Detect which cell encompasses the target text, then output its [X, Y] center coordinate. 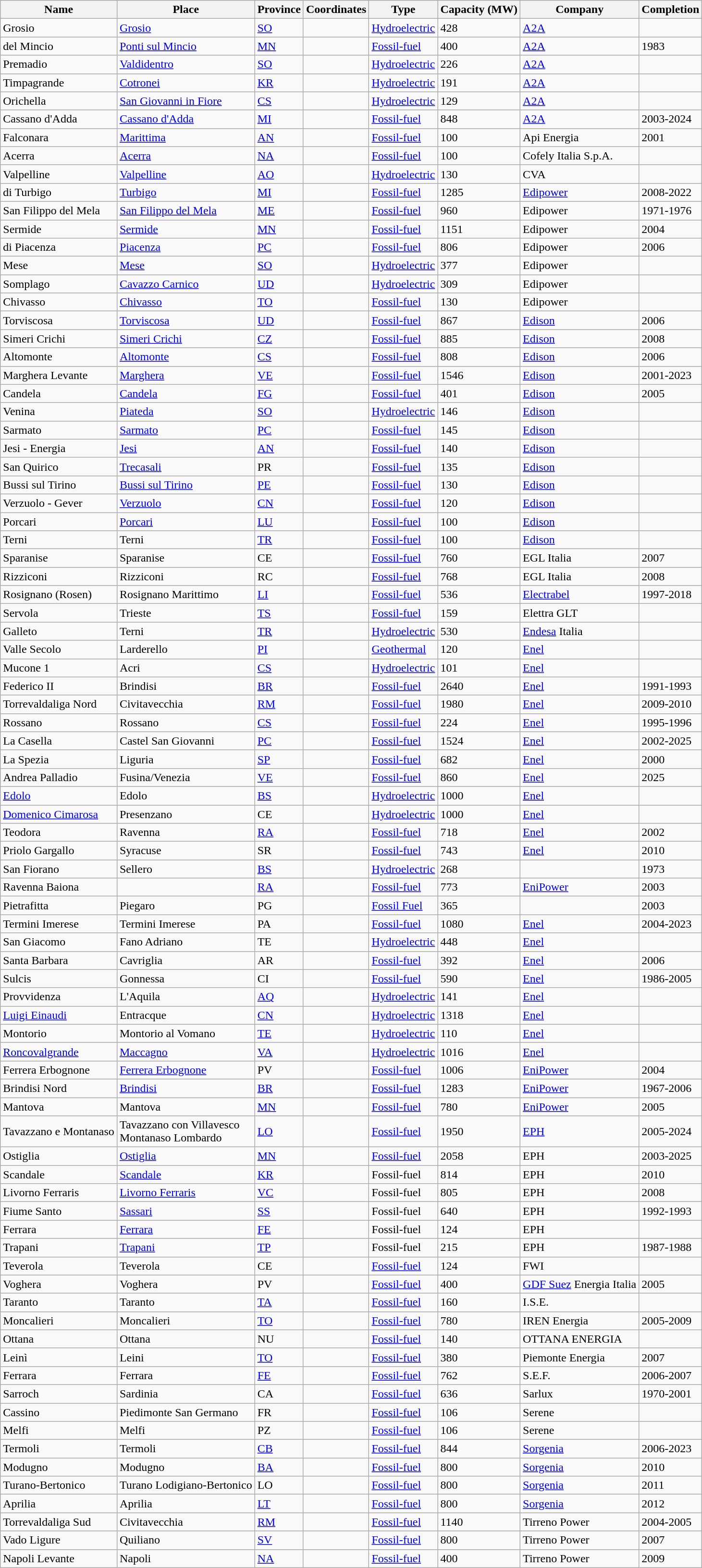
640 [479, 1211]
Castel San Giovanni [185, 741]
CI [279, 979]
LT [279, 1504]
159 [479, 613]
SR [279, 851]
2005-2009 [671, 1321]
Fiume Santo [59, 1211]
1140 [479, 1522]
135 [479, 466]
Cofely Italia S.p.A. [579, 156]
Completion [671, 10]
Geothermal [404, 649]
Api Energia [579, 137]
1283 [479, 1088]
806 [479, 247]
La Spezia [59, 759]
Piacenza [185, 247]
del Mincio [59, 46]
2001 [671, 137]
Piegaro [185, 906]
Trieste [185, 613]
PA [279, 924]
Tavazzano e Montanaso [59, 1132]
Marittima [185, 137]
Presenzano [185, 814]
Marghera [185, 375]
Montorio al Vomano [185, 1033]
Cavriglia [185, 960]
Electrabel [579, 595]
NU [279, 1339]
Fano Adriano [185, 942]
S.E.F. [579, 1375]
401 [479, 393]
960 [479, 210]
1971-1976 [671, 210]
2004-2023 [671, 924]
848 [479, 119]
Venina [59, 412]
1016 [479, 1052]
Sardinia [185, 1394]
Fossil Fuel [404, 906]
Liguria [185, 759]
1524 [479, 741]
1992-1993 [671, 1211]
Type [404, 10]
Torrevaldaliga Nord [59, 704]
SS [279, 1211]
CZ [279, 339]
San Giacomo [59, 942]
1991-1993 [671, 686]
Leini [185, 1357]
718 [479, 833]
2005-2024 [671, 1132]
Roncovalgrande [59, 1052]
Cassino [59, 1412]
682 [479, 759]
Torrevaldaliga Sud [59, 1522]
Premadio [59, 64]
191 [479, 83]
1995-1996 [671, 723]
Montorio [59, 1033]
2003-2025 [671, 1156]
1987-1988 [671, 1248]
San Quirico [59, 466]
1986-2005 [671, 979]
Place [185, 10]
2006-2007 [671, 1375]
Santa Barbara [59, 960]
VA [279, 1052]
LI [279, 595]
RC [279, 576]
Piemonte Energia [579, 1357]
Andrea Palladio [59, 777]
805 [479, 1193]
1546 [479, 375]
Sarroch [59, 1394]
Piedimonte San Germano [185, 1412]
885 [479, 339]
377 [479, 266]
TA [279, 1302]
Pietrafitta [59, 906]
145 [479, 430]
1980 [479, 704]
Brindisi Nord [59, 1088]
215 [479, 1248]
FG [279, 393]
Turano-Bertonico [59, 1485]
Provvidenza [59, 997]
1967-2006 [671, 1088]
Verzuolo - Gever [59, 503]
2058 [479, 1156]
2001-2023 [671, 375]
SP [279, 759]
2000 [671, 759]
Cotronei [185, 83]
530 [479, 631]
FWI [579, 1266]
2011 [671, 1485]
Jesi [185, 448]
Ravenna [185, 833]
Gonnessa [185, 979]
636 [479, 1394]
Galleto [59, 631]
Name [59, 10]
San Fiorano [59, 869]
Sarlux [579, 1394]
Falconara [59, 137]
Acri [185, 668]
Quiliano [185, 1540]
860 [479, 777]
Piateda [185, 412]
309 [479, 284]
L'Aquila [185, 997]
160 [479, 1302]
Vado Ligure [59, 1540]
2002 [671, 833]
OTTANA ENERGIA [579, 1339]
La Casella [59, 741]
2002-2025 [671, 741]
814 [479, 1175]
Sulcis [59, 979]
Turbigo [185, 192]
2006-2023 [671, 1449]
Sellero [185, 869]
Valle Secolo [59, 649]
Teodora [59, 833]
Orichella [59, 101]
536 [479, 595]
448 [479, 942]
Napoli Levante [59, 1558]
PG [279, 906]
FR [279, 1412]
2009 [671, 1558]
2008-2022 [671, 192]
428 [479, 28]
PR [279, 466]
2640 [479, 686]
Timpagrande [59, 83]
AO [279, 174]
743 [479, 851]
Servola [59, 613]
Entracque [185, 1015]
CVA [579, 174]
101 [479, 668]
SV [279, 1540]
1997-2018 [671, 595]
Valdidentro [185, 64]
2009-2010 [671, 704]
GDF Suez Energia Italia [579, 1284]
365 [479, 906]
CB [279, 1449]
380 [479, 1357]
Coordinates [336, 10]
1151 [479, 229]
AR [279, 960]
Marghera Levante [59, 375]
Luigi Einaudi [59, 1015]
Ravenna Baiona [59, 887]
Company [579, 10]
Leinì [59, 1357]
Tavazzano con VillavescoMontanaso Lombardo [185, 1132]
TP [279, 1248]
IREN Energia [579, 1321]
224 [479, 723]
590 [479, 979]
Endesa Italia [579, 631]
146 [479, 412]
Syracuse [185, 851]
Mucone 1 [59, 668]
1080 [479, 924]
Rosignano Marittimo [185, 595]
LU [279, 521]
Fusina/Venezia [185, 777]
768 [479, 576]
Sassari [185, 1211]
141 [479, 997]
2003-2024 [671, 119]
AQ [279, 997]
ME [279, 210]
392 [479, 960]
Napoli [185, 1558]
I.S.E. [579, 1302]
Rosignano (Rosen) [59, 595]
Somplago [59, 284]
844 [479, 1449]
Trecasali [185, 466]
2012 [671, 1504]
BA [279, 1467]
Cavazzo Carnico [185, 284]
Capacity (MW) [479, 10]
760 [479, 558]
1983 [671, 46]
Federico II [59, 686]
TS [279, 613]
di Turbigo [59, 192]
San Giovanni in Fiore [185, 101]
1970-2001 [671, 1394]
1973 [671, 869]
Jesi - Energia [59, 448]
1950 [479, 1132]
Larderello [185, 649]
Ponti sul Mincio [185, 46]
Maccagno [185, 1052]
1285 [479, 192]
Verzuolo [185, 503]
226 [479, 64]
VC [279, 1193]
2025 [671, 777]
1318 [479, 1015]
867 [479, 320]
129 [479, 101]
762 [479, 1375]
Elettra GLT [579, 613]
di Piacenza [59, 247]
808 [479, 357]
2004-2005 [671, 1522]
Domenico Cimarosa [59, 814]
Priolo Gargallo [59, 851]
PI [279, 649]
PZ [279, 1431]
773 [479, 887]
Province [279, 10]
110 [479, 1033]
PE [279, 485]
1006 [479, 1070]
268 [479, 869]
CA [279, 1394]
Turano Lodigiano-Bertonico [185, 1485]
